Scan for the cell matching the given text and deliver its [X, Y] coordinate at center. 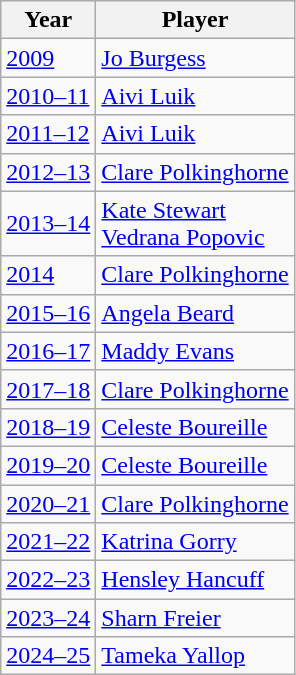
Tameka Yallop [195, 656]
Year [48, 20]
2012–13 [48, 172]
Jo Burgess [195, 58]
2014 [48, 275]
2013–14 [48, 224]
2021–22 [48, 542]
Hensley Hancuff [195, 580]
Sharn Freier [195, 618]
2023–24 [48, 618]
2011–12 [48, 134]
2015–16 [48, 313]
2018–19 [48, 427]
Maddy Evans [195, 351]
2019–20 [48, 465]
Katrina Gorry [195, 542]
2024–25 [48, 656]
Kate Stewart Vedrana Popovic [195, 224]
2020–21 [48, 503]
2010–11 [48, 96]
2009 [48, 58]
Angela Beard [195, 313]
2016–17 [48, 351]
Player [195, 20]
2022–23 [48, 580]
2017–18 [48, 389]
